Capture the cell that displays the provided text and extract its (x, y) central coordinate. 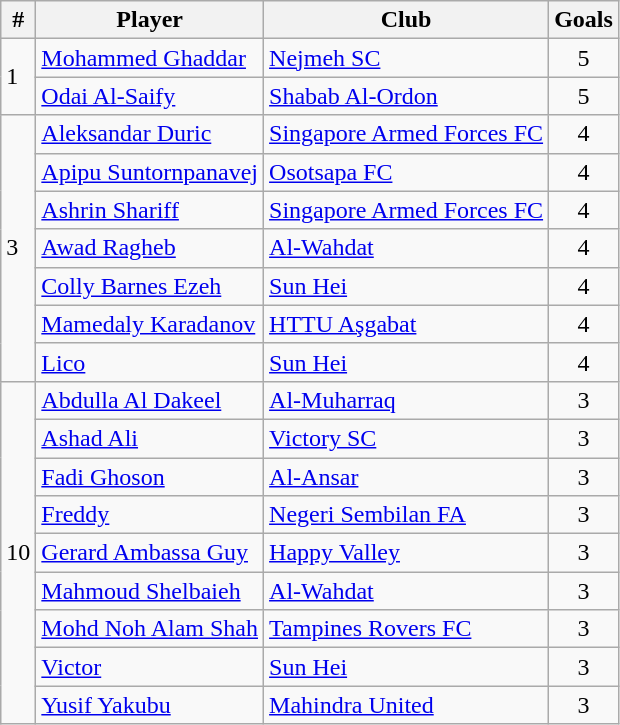
10 (18, 552)
Odai Al-Saify (150, 96)
Club (406, 20)
Abdulla Al Dakeel (150, 400)
Shabab Al-Ordon (406, 96)
Aleksandar Duric (150, 134)
Mahmoud Shelbaieh (150, 591)
Fadi Ghoson (150, 477)
Mahindra United (406, 705)
Lico (150, 362)
Mohammed Ghaddar (150, 58)
Apipu Suntornpanavej (150, 172)
Mohd Noh Alam Shah (150, 629)
Player (150, 20)
Goals (584, 20)
Yusif Yakubu (150, 705)
Ashad Ali (150, 438)
Colly Barnes Ezeh (150, 286)
Al-Ansar (406, 477)
Osotsapa FC (406, 172)
Freddy (150, 515)
Victor (150, 667)
Nejmeh SC (406, 58)
Awad Ragheb (150, 248)
Happy Valley (406, 553)
# (18, 20)
Tampines Rovers FC (406, 629)
1 (18, 77)
Ashrin Shariff (150, 210)
Negeri Sembilan FA (406, 515)
Victory SC (406, 438)
Al-Muharraq (406, 400)
HTTU Aşgabat (406, 324)
Mamedaly Karadanov (150, 324)
Gerard Ambassa Guy (150, 553)
